Identify which cell holds the provided text, then report its (x, y) central coordinate. 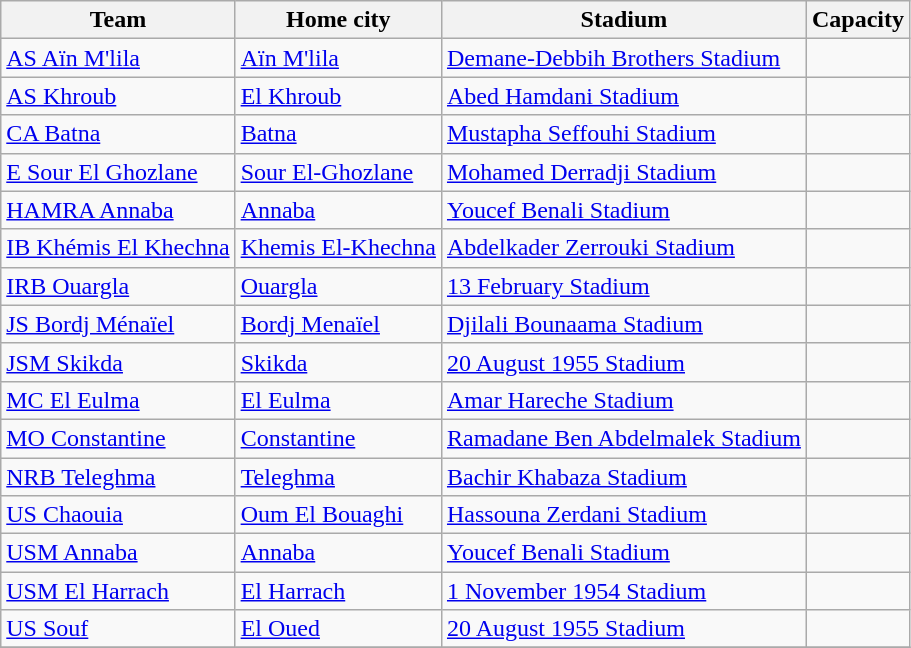
Stadium (624, 20)
AS Khroub (118, 96)
NRB Teleghma (118, 477)
USM Annaba (118, 553)
MO Constantine (118, 438)
Teleghma (338, 477)
Khemis El-Khechna (338, 248)
Team (118, 20)
USM El Harrach (118, 591)
IB Khémis El Khechna (118, 248)
El Oued (338, 629)
Hassouna Zerdani Stadium (624, 515)
Abdelkader Zerrouki Stadium (624, 248)
Amar Hareche Stadium (624, 400)
Oum El Bouaghi (338, 515)
El Eulma (338, 400)
13 February Stadium (624, 286)
1 November 1954 Stadium (624, 591)
E Sour El Ghozlane (118, 172)
JS Bordj Ménaïel (118, 324)
US Souf (118, 629)
Bachir Khabaza Stadium (624, 477)
CA Batna (118, 134)
Aïn M'lila (338, 58)
Ramadane Ben Abdelmalek Stadium (624, 438)
Sour El-Ghozlane (338, 172)
AS Aïn M'lila (118, 58)
El Harrach (338, 591)
Mohamed Derradji Stadium (624, 172)
JSM Skikda (118, 362)
IRB Ouargla (118, 286)
Mustapha Seffouhi Stadium (624, 134)
Ouargla (338, 286)
Skikda (338, 362)
Demane-Debbih Brothers Stadium (624, 58)
Batna (338, 134)
Capacity (858, 20)
MC El Eulma (118, 400)
US Chaouia (118, 515)
HAMRA Annaba (118, 210)
Abed Hamdani Stadium (624, 96)
Bordj Menaïel (338, 324)
El Khroub (338, 96)
Djilali Bounaama Stadium (624, 324)
Home city (338, 20)
Constantine (338, 438)
